Identify which cell holds the provided text, then report its (x, y) central coordinate. 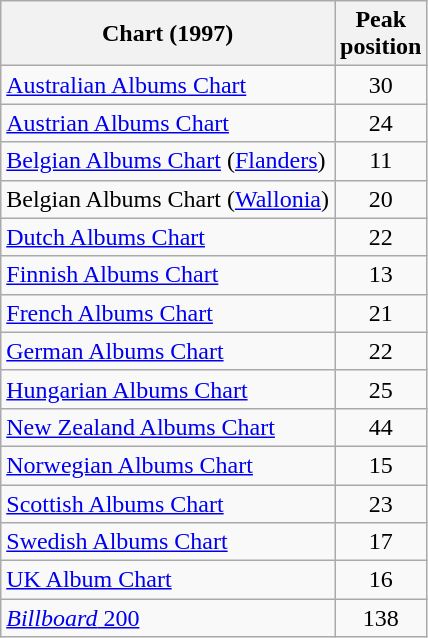
New Zealand Albums Chart (168, 427)
Swedish Albums Chart (168, 542)
Australian Albums Chart (168, 85)
Billboard 200 (168, 618)
German Albums Chart (168, 351)
30 (380, 85)
16 (380, 580)
17 (380, 542)
25 (380, 389)
21 (380, 313)
11 (380, 161)
Finnish Albums Chart (168, 275)
44 (380, 427)
23 (380, 503)
Chart (1997) (168, 34)
Dutch Albums Chart (168, 237)
Norwegian Albums Chart (168, 465)
Hungarian Albums Chart (168, 389)
Belgian Albums Chart (Wallonia) (168, 199)
13 (380, 275)
Scottish Albums Chart (168, 503)
Belgian Albums Chart (Flanders) (168, 161)
French Albums Chart (168, 313)
15 (380, 465)
Austrian Albums Chart (168, 123)
Peakposition (380, 34)
24 (380, 123)
UK Album Chart (168, 580)
138 (380, 618)
20 (380, 199)
